Find where the given text appears and provide that cell's center as [X, Y] coordinate. 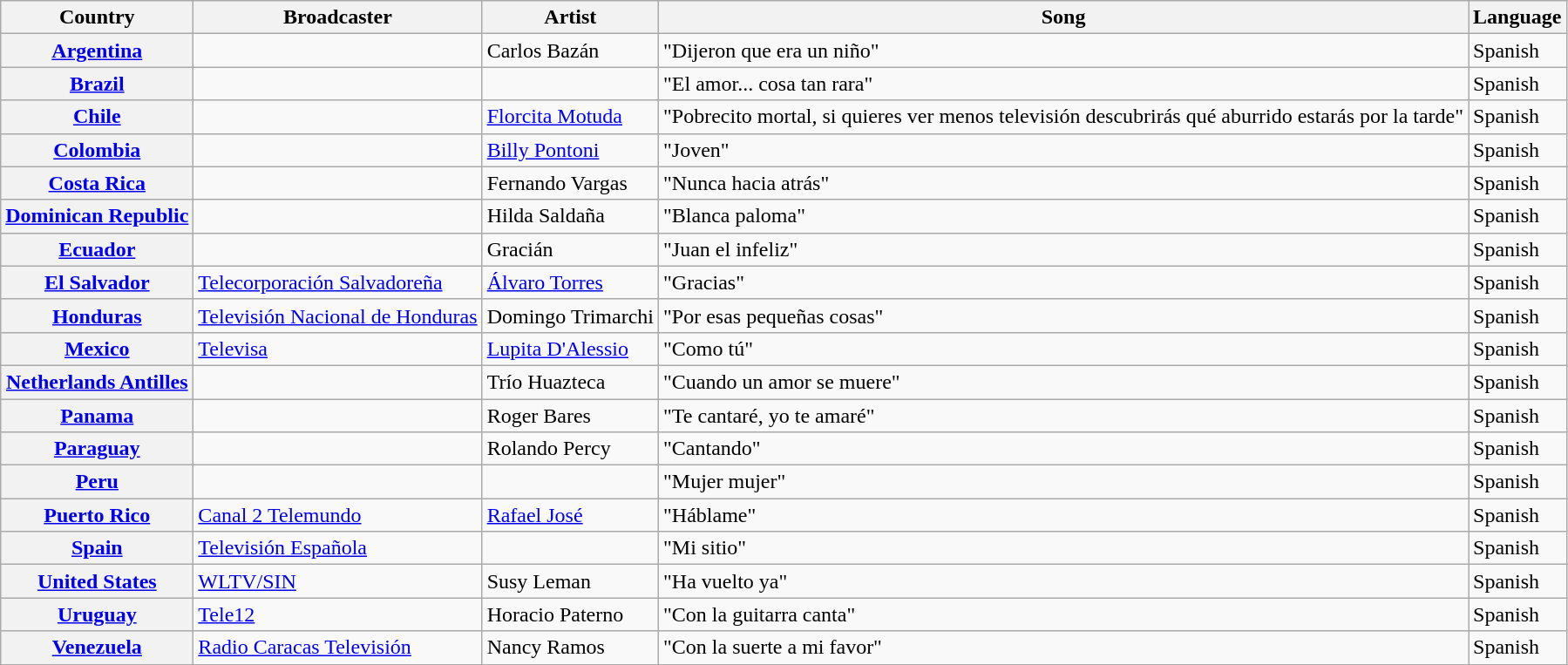
"Con la guitarra canta" [1063, 614]
Panama [98, 416]
"Mi sitio" [1063, 548]
Álvaro Torres [570, 282]
Uruguay [98, 614]
Rafael José [570, 515]
"Cantando" [1063, 449]
Hilda Saldaña [570, 216]
"Nunca hacia atrás" [1063, 183]
"Dijeron que era un niño" [1063, 51]
"Pobrecito mortal, si quieres ver menos televisión descubrirás qué aburrido estarás por la tarde" [1063, 117]
"Como tú" [1063, 349]
Dominican Republic [98, 216]
Puerto Rico [98, 515]
Gracián [570, 249]
Billy Pontoni [570, 150]
"Joven" [1063, 150]
"Juan el infeliz" [1063, 249]
Song [1063, 17]
"Blanca paloma" [1063, 216]
Lupita D'Alessio [570, 349]
Telecorporación Salvadoreña [338, 282]
"Gracias" [1063, 282]
Canal 2 Telemundo [338, 515]
"Ha vuelto ya" [1063, 581]
Chile [98, 117]
Venezuela [98, 648]
Honduras [98, 316]
Mexico [98, 349]
Netherlands Antilles [98, 382]
Radio Caracas Televisión [338, 648]
Televisión Nacional de Honduras [338, 316]
"Con la suerte a mi favor" [1063, 648]
Roger Bares [570, 416]
Peru [98, 482]
"Háblame" [1063, 515]
"Mujer mujer" [1063, 482]
Paraguay [98, 449]
Brazil [98, 84]
WLTV/SIN [338, 581]
Televisión Española [338, 548]
Carlos Bazán [570, 51]
"Te cantaré, yo te amaré" [1063, 416]
Horacio Paterno [570, 614]
Trío Huazteca [570, 382]
Susy Leman [570, 581]
"El amor... cosa tan rara" [1063, 84]
Domingo Trimarchi [570, 316]
"Por esas pequeñas cosas" [1063, 316]
Broadcaster [338, 17]
Costa Rica [98, 183]
Argentina [98, 51]
El Salvador [98, 282]
"Cuando un amor se muere" [1063, 382]
Tele12 [338, 614]
Language [1517, 17]
Televisa [338, 349]
Fernando Vargas [570, 183]
Rolando Percy [570, 449]
Nancy Ramos [570, 648]
Florcita Motuda [570, 117]
Ecuador [98, 249]
Colombia [98, 150]
United States [98, 581]
Country [98, 17]
Spain [98, 548]
Artist [570, 17]
